Return (x, y) of the center of cell containing provided text 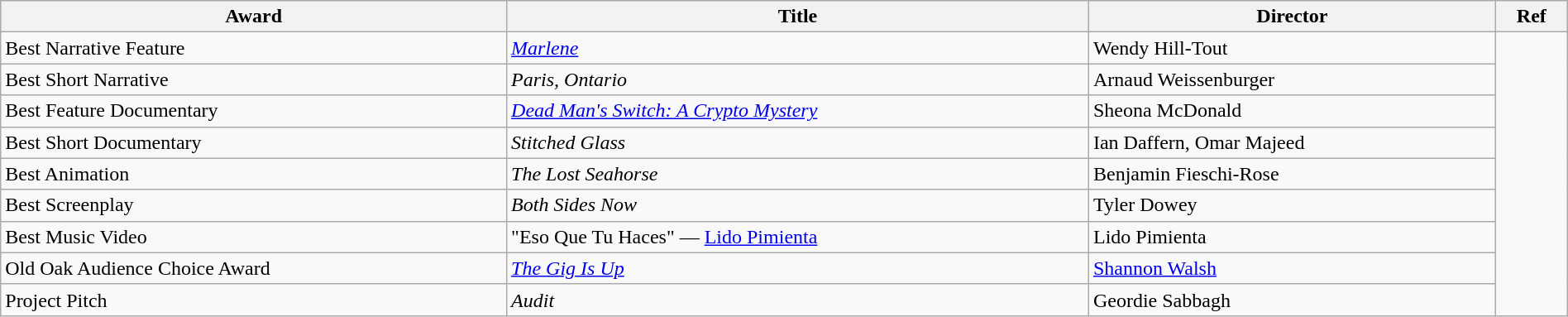
The Lost Seahorse (798, 174)
Best Narrative Feature (254, 48)
Best Animation (254, 174)
Ian Daffern, Omar Majeed (1292, 142)
Project Pitch (254, 300)
Wendy Hill-Tout (1292, 48)
The Gig Is Up (798, 268)
Tyler Dowey (1292, 205)
Benjamin Fieschi-Rose (1292, 174)
Audit (798, 300)
Best Feature Documentary (254, 111)
Best Screenplay (254, 205)
Paris, Ontario (798, 79)
Stitched Glass (798, 142)
Geordie Sabbagh (1292, 300)
Award (254, 17)
Best Short Narrative (254, 79)
Title (798, 17)
Old Oak Audience Choice Award (254, 268)
Both Sides Now (798, 205)
Shannon Walsh (1292, 268)
Marlene (798, 48)
Best Short Documentary (254, 142)
"Eso Que Tu Haces" — Lido Pimienta (798, 237)
Dead Man's Switch: A Crypto Mystery (798, 111)
Arnaud Weissenburger (1292, 79)
Lido Pimienta (1292, 237)
Best Music Video (254, 237)
Sheona McDonald (1292, 111)
Ref (1532, 17)
Director (1292, 17)
